Detect which cell encompasses the target text, then output its [x, y] center coordinate. 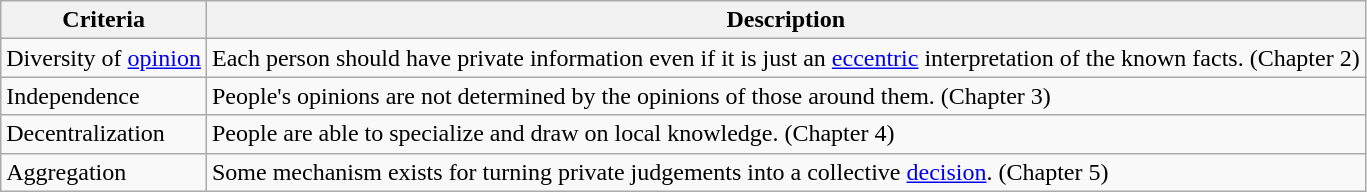
Independence [104, 96]
Description [786, 20]
Each person should have private information even if it is just an eccentric interpretation of the known facts. (Chapter 2) [786, 58]
People are able to specialize and draw on local knowledge. (Chapter 4) [786, 134]
Some mechanism exists for turning private judgements into a collective decision. (Chapter 5) [786, 172]
Criteria [104, 20]
People's opinions are not determined by the opinions of those around them. (Chapter 3) [786, 96]
Aggregation [104, 172]
Decentralization [104, 134]
Diversity of opinion [104, 58]
